For the text-containing cell, return its midpoint in (x, y) coordinate format. 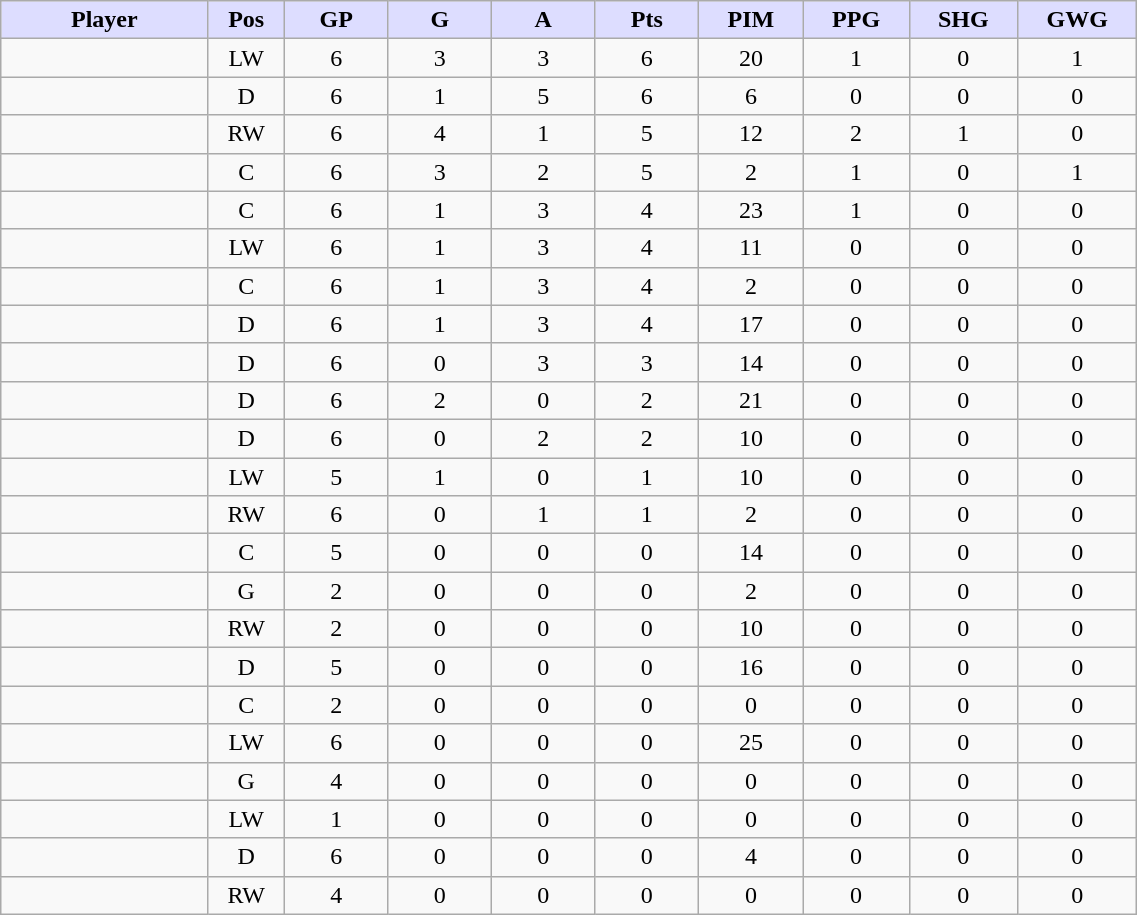
GP (336, 20)
GWG (1078, 20)
11 (752, 248)
25 (752, 743)
SHG (964, 20)
17 (752, 324)
PPG (856, 20)
Player (104, 20)
23 (752, 210)
Pos (246, 20)
16 (752, 667)
A (544, 20)
Pts (647, 20)
21 (752, 400)
12 (752, 134)
PIM (752, 20)
20 (752, 58)
